Identify which cell holds the provided text, then report its [x, y] central coordinate. 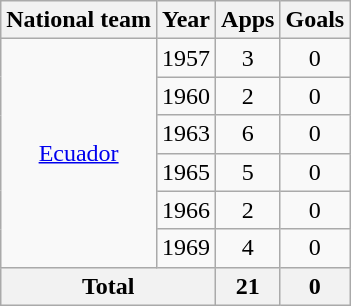
4 [248, 248]
1969 [186, 248]
Ecuador [79, 153]
Goals [315, 20]
1965 [186, 172]
Apps [248, 20]
Total [108, 286]
21 [248, 286]
5 [248, 172]
1960 [186, 96]
1966 [186, 210]
1963 [186, 134]
6 [248, 134]
1957 [186, 58]
3 [248, 58]
Year [186, 20]
National team [79, 20]
